Scan for the cell matching the given text and deliver its (x, y) coordinate at center. 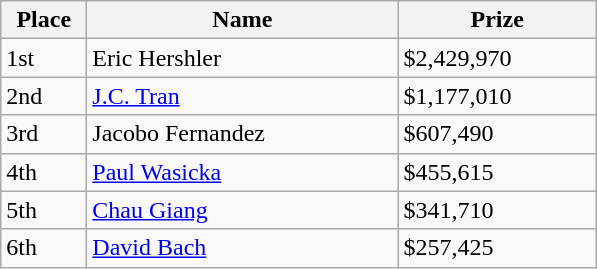
$2,429,970 (498, 58)
Jacobo Fernandez (242, 134)
1st (44, 58)
3rd (44, 134)
Name (242, 20)
$341,710 (498, 210)
4th (44, 172)
$257,425 (498, 248)
Chau Giang (242, 210)
Prize (498, 20)
2nd (44, 96)
J.C. Tran (242, 96)
$607,490 (498, 134)
5th (44, 210)
Place (44, 20)
Paul Wasicka (242, 172)
David Bach (242, 248)
Eric Hershler (242, 58)
$1,177,010 (498, 96)
$455,615 (498, 172)
6th (44, 248)
